Provide the [X, Y] coordinate of the cell's center where the given text is located.  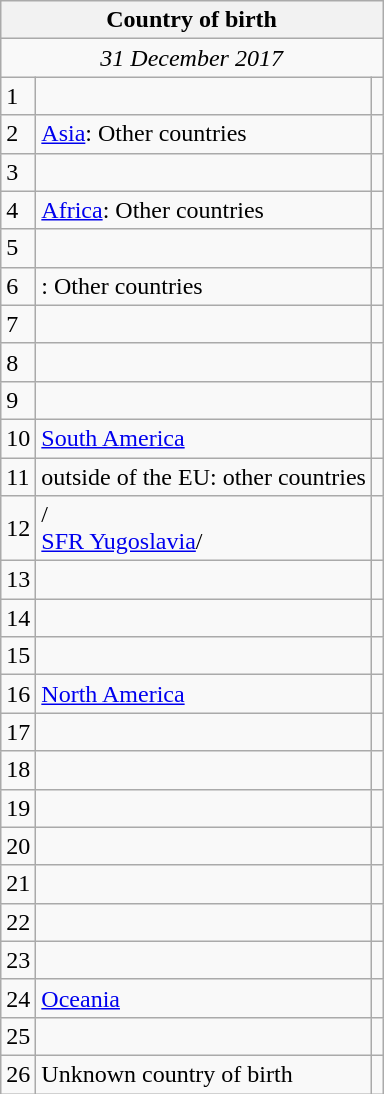
14 [18, 618]
6 [18, 286]
2 [18, 134]
12 [18, 528]
23 [18, 960]
20 [18, 846]
11 [18, 477]
24 [18, 998]
/SFR Yugoslavia/ [204, 528]
18 [18, 770]
10 [18, 438]
South America [204, 438]
21 [18, 884]
: Other countries [204, 286]
13 [18, 580]
outside of the EU: other countries [204, 477]
Country of birth [192, 20]
31 December 2017 [192, 58]
5 [18, 248]
15 [18, 656]
Africa: Other countries [204, 210]
1 [18, 96]
Unknown country of birth [204, 1074]
22 [18, 922]
25 [18, 1036]
19 [18, 808]
Oceania [204, 998]
3 [18, 172]
8 [18, 362]
26 [18, 1074]
17 [18, 732]
16 [18, 694]
North America [204, 694]
4 [18, 210]
Asia: Other countries [204, 134]
7 [18, 324]
9 [18, 400]
